Capture the cell that displays the provided text and extract its (X, Y) central coordinate. 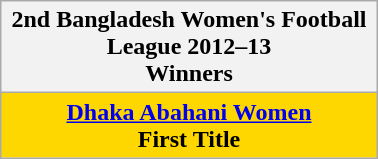
Dhaka Abahani Women First Title (189, 126)
2nd Bangladesh Women's Football League 2012–13 Winners (189, 47)
